Identify which cell holds the provided text, then report its [x, y] central coordinate. 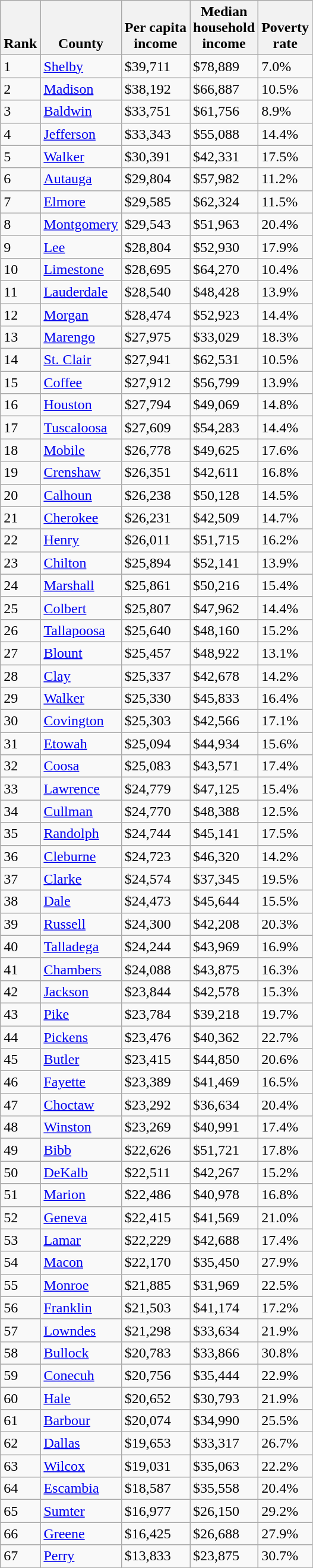
30.7% [285, 1556]
Autauga [81, 179]
$22,486 [156, 1195]
$47,125 [225, 789]
$23,389 [156, 1082]
$41,469 [225, 1082]
Choctaw [81, 1105]
39 [20, 924]
$20,652 [156, 1398]
37 [20, 879]
$22,229 [156, 1240]
Hale [81, 1398]
11.5% [285, 202]
15.5% [285, 901]
$49,069 [225, 405]
$42,688 [225, 1240]
Tallapoosa [81, 630]
$52,923 [225, 315]
$24,300 [156, 924]
Talladega [81, 946]
Jefferson [81, 134]
$43,969 [225, 946]
20.3% [285, 924]
$33,866 [225, 1353]
19.5% [285, 879]
1 [20, 66]
$24,473 [156, 901]
63 [20, 1466]
$25,640 [156, 630]
$24,574 [156, 879]
$22,170 [156, 1263]
26 [20, 630]
$29,585 [156, 202]
3 [20, 111]
46 [20, 1082]
Sumter [81, 1511]
$28,540 [156, 292]
Winston [81, 1127]
$45,644 [225, 901]
$27,912 [156, 383]
31 [20, 744]
Chilton [81, 563]
29 [20, 699]
Madison [81, 89]
44 [20, 1037]
42 [20, 992]
Marion [81, 1195]
64 [20, 1489]
16 [20, 405]
16.4% [285, 699]
Calhoun [81, 495]
14.7% [285, 518]
$26,231 [156, 518]
Russell [81, 924]
16.5% [285, 1082]
$18,587 [156, 1489]
Houston [81, 405]
$23,844 [156, 992]
$57,982 [225, 179]
$52,930 [225, 247]
15.6% [285, 744]
$25,330 [156, 699]
$26,150 [225, 1511]
Randolph [81, 834]
$27,941 [156, 360]
$25,083 [156, 766]
$42,331 [225, 157]
5 [20, 157]
34 [20, 811]
17.8% [285, 1150]
$30,793 [225, 1398]
$51,715 [225, 540]
36 [20, 856]
Lowndes [81, 1330]
13 [20, 337]
59 [20, 1375]
$23,875 [225, 1556]
20.6% [285, 1060]
$25,094 [156, 744]
$48,428 [225, 292]
Cleburne [81, 856]
Butler [81, 1060]
Jackson [81, 992]
$22,626 [156, 1150]
Dallas [81, 1443]
Cullman [81, 811]
48 [20, 1127]
Tuscaloosa [81, 428]
67 [20, 1556]
$55,088 [225, 134]
$39,711 [156, 66]
14.8% [285, 405]
$24,723 [156, 856]
County [81, 28]
Bullock [81, 1353]
Blount [81, 653]
Povertyrate [285, 28]
Perry [81, 1556]
$40,978 [225, 1195]
$24,779 [156, 789]
Shelby [81, 66]
$54,283 [225, 428]
Clarke [81, 879]
$42,566 [225, 721]
33 [20, 789]
18.3% [285, 337]
Fayette [81, 1082]
18 [20, 450]
7.0% [285, 66]
52 [20, 1218]
Lee [81, 247]
$25,894 [156, 563]
$27,609 [156, 428]
6 [20, 179]
Macon [81, 1263]
Pike [81, 1014]
61 [20, 1421]
Mobile [81, 450]
19 [20, 473]
Lauderdale [81, 292]
$27,975 [156, 337]
Geneva [81, 1218]
$20,783 [156, 1353]
Medianhouseholdincome [225, 28]
17.2% [285, 1308]
Coosa [81, 766]
17.1% [285, 721]
$33,317 [225, 1443]
7 [20, 202]
$23,292 [156, 1105]
Escambia [81, 1489]
Wilcox [81, 1466]
$42,611 [225, 473]
$42,578 [225, 992]
$45,833 [225, 699]
$22,511 [156, 1172]
$19,653 [156, 1443]
Marengo [81, 337]
50 [20, 1172]
2 [20, 89]
16.2% [285, 540]
$44,850 [225, 1060]
17 [20, 428]
26.7% [285, 1443]
30.8% [285, 1353]
60 [20, 1398]
Coffee [81, 383]
Franklin [81, 1308]
$51,721 [225, 1150]
$20,074 [156, 1421]
$66,887 [225, 89]
Colbert [81, 608]
$25,337 [156, 675]
$62,324 [225, 202]
$25,807 [156, 608]
$35,063 [225, 1466]
66 [20, 1534]
$25,303 [156, 721]
35 [20, 834]
23 [20, 563]
$34,990 [225, 1421]
$41,569 [225, 1218]
Lamar [81, 1240]
$21,885 [156, 1285]
$42,208 [225, 924]
$31,969 [225, 1285]
$49,625 [225, 450]
Bibb [81, 1150]
51 [20, 1195]
$20,756 [156, 1375]
20 [20, 495]
19.7% [285, 1014]
47 [20, 1105]
$21,298 [156, 1330]
54 [20, 1263]
$44,934 [225, 744]
Etowah [81, 744]
$24,744 [156, 834]
Greene [81, 1534]
25.5% [285, 1421]
$52,141 [225, 563]
30 [20, 721]
10.4% [285, 269]
22.2% [285, 1466]
15 [20, 383]
$35,558 [225, 1489]
$26,238 [156, 495]
11 [20, 292]
17.9% [285, 247]
$37,345 [225, 879]
$40,991 [225, 1127]
57 [20, 1330]
Clay [81, 675]
Montgomery [81, 224]
28 [20, 675]
$64,270 [225, 269]
$27,794 [156, 405]
Elmore [81, 202]
$50,216 [225, 585]
40 [20, 946]
$30,391 [156, 157]
27 [20, 653]
15.3% [285, 992]
Morgan [81, 315]
Cherokee [81, 518]
$16,977 [156, 1511]
Per capitaincome [156, 28]
$28,474 [156, 315]
Monroe [81, 1285]
$26,778 [156, 450]
8 [20, 224]
$26,688 [225, 1534]
14.5% [285, 495]
DeKalb [81, 1172]
56 [20, 1308]
$48,388 [225, 811]
8.9% [285, 111]
13.1% [285, 653]
$26,351 [156, 473]
Limestone [81, 269]
Dale [81, 901]
Crenshaw [81, 473]
53 [20, 1240]
$33,029 [225, 337]
$19,031 [156, 1466]
Pickens [81, 1037]
St. Clair [81, 360]
$47,962 [225, 608]
Chambers [81, 969]
$13,833 [156, 1556]
12 [20, 315]
62 [20, 1443]
$33,343 [156, 134]
$50,128 [225, 495]
Covington [81, 721]
$23,784 [156, 1014]
$56,799 [225, 383]
$40,362 [225, 1037]
$22,415 [156, 1218]
45 [20, 1060]
$42,509 [225, 518]
$41,174 [225, 1308]
$38,192 [156, 89]
Baldwin [81, 111]
$24,244 [156, 946]
$23,476 [156, 1037]
$21,503 [156, 1308]
17.6% [285, 450]
43 [20, 1014]
$23,415 [156, 1060]
$48,922 [225, 653]
Rank [20, 28]
$29,543 [156, 224]
22.5% [285, 1285]
38 [20, 901]
Barbour [81, 1421]
$43,875 [225, 969]
Henry [81, 540]
11.2% [285, 179]
$26,011 [156, 540]
10 [20, 269]
$36,634 [225, 1105]
25 [20, 608]
49 [20, 1150]
29.2% [285, 1511]
$35,450 [225, 1263]
9 [20, 247]
$25,457 [156, 653]
$43,571 [225, 766]
21 [20, 518]
$24,770 [156, 811]
41 [20, 969]
$42,678 [225, 675]
$46,320 [225, 856]
$39,218 [225, 1014]
32 [20, 766]
14 [20, 360]
16.9% [285, 946]
58 [20, 1353]
$42,267 [225, 1172]
22.9% [285, 1375]
$51,963 [225, 224]
$16,425 [156, 1534]
$24,088 [156, 969]
$45,141 [225, 834]
Lawrence [81, 789]
Marshall [81, 585]
$28,804 [156, 247]
55 [20, 1285]
$29,804 [156, 179]
$78,889 [225, 66]
4 [20, 134]
$62,531 [225, 360]
$61,756 [225, 111]
$25,861 [156, 585]
$33,751 [156, 111]
$28,695 [156, 269]
22 [20, 540]
$23,269 [156, 1127]
12.5% [285, 811]
16.3% [285, 969]
Conecuh [81, 1375]
24 [20, 585]
21.0% [285, 1218]
$33,634 [225, 1330]
$48,160 [225, 630]
65 [20, 1511]
$35,444 [225, 1375]
22.7% [285, 1037]
